Determine the [x, y] coordinate at the center of the cell enclosing the given text.  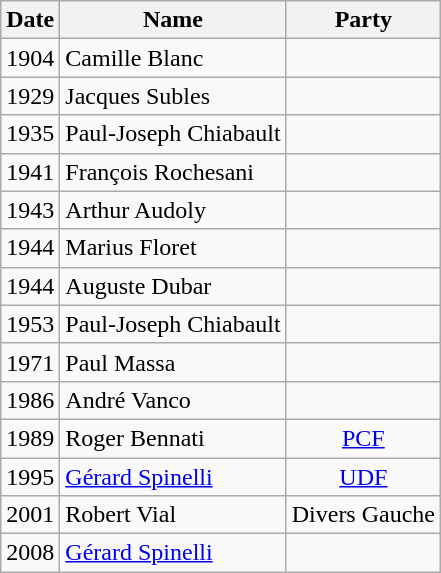
PCF [363, 438]
1971 [30, 362]
Arthur Audoly [173, 210]
Name [173, 20]
Robert Vial [173, 515]
1929 [30, 96]
UDF [363, 477]
1989 [30, 438]
Auguste Dubar [173, 286]
Date [30, 20]
Roger Bennati [173, 438]
Paul Massa [173, 362]
Marius Floret [173, 248]
Divers Gauche [363, 515]
André Vanco [173, 400]
François Rochesani [173, 172]
1995 [30, 477]
1935 [30, 134]
Jacques Subles [173, 96]
Camille Blanc [173, 58]
1986 [30, 400]
1953 [30, 324]
1941 [30, 172]
1904 [30, 58]
2001 [30, 515]
1943 [30, 210]
2008 [30, 553]
Party [363, 20]
